Detect which cell encompasses the target text, then output its (X, Y) center coordinate. 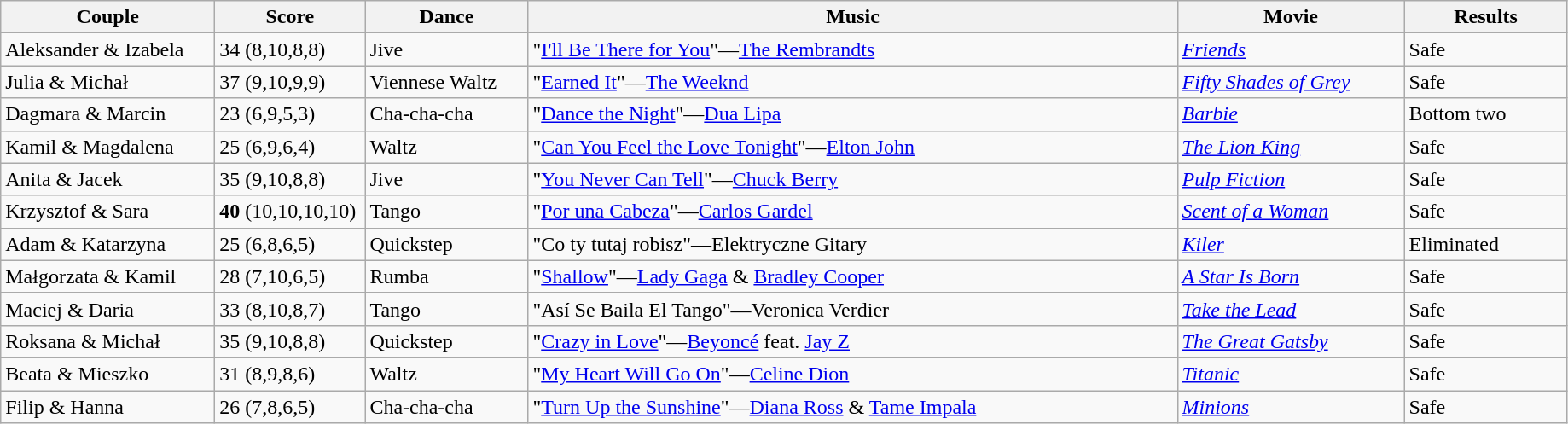
"Co ty tutaj robisz"—Elektryczne Gitary (853, 244)
Rumba (447, 276)
25 (6,8,6,5) (290, 244)
37 (9,10,9,9) (290, 82)
Fifty Shades of Grey (1291, 82)
Kamil & Magdalena (107, 147)
Results (1486, 17)
Eliminated (1486, 244)
26 (7,8,6,5) (290, 407)
23 (6,9,5,3) (290, 114)
Filip & Hanna (107, 407)
Krzysztof & Sara (107, 212)
"I'll Be There for You"—The Rembrandts (853, 49)
Julia & Michał (107, 82)
"Turn Up the Sunshine"—Diana Ross & Tame Impala (853, 407)
31 (8,9,8,6) (290, 374)
Minions (1291, 407)
Adam & Katarzyna (107, 244)
Pulp Fiction (1291, 179)
Roksana & Michał (107, 341)
40 (10,10,10,10) (290, 212)
The Lion King (1291, 147)
"My Heart Will Go On"—Celine Dion (853, 374)
"Can You Feel the Love Tonight"—Elton John (853, 147)
"Earned It"—The Weeknd (853, 82)
"You Never Can Tell"—Chuck Berry (853, 179)
28 (7,10,6,5) (290, 276)
"Por una Cabeza"—Carlos Gardel (853, 212)
Music (853, 17)
Take the Lead (1291, 309)
"Dance the Night"—Dua Lipa (853, 114)
Aleksander & Izabela (107, 49)
"Shallow"—Lady Gaga & Bradley Cooper (853, 276)
Friends (1291, 49)
A Star Is Born (1291, 276)
Małgorzata & Kamil (107, 276)
25 (6,9,6,4) (290, 147)
Couple (107, 17)
Dagmara & Marcin (107, 114)
Anita & Jacek (107, 179)
Score (290, 17)
Kiler (1291, 244)
The Great Gatsby (1291, 341)
33 (8,10,8,7) (290, 309)
Bottom two (1486, 114)
"Así Se Baila El Tango"—Veronica Verdier (853, 309)
Dance (447, 17)
Barbie (1291, 114)
"Crazy in Love"—Beyoncé feat. Jay Z (853, 341)
Movie (1291, 17)
Viennese Waltz (447, 82)
Beata & Mieszko (107, 374)
34 (8,10,8,8) (290, 49)
Maciej & Daria (107, 309)
Scent of a Woman (1291, 212)
Titanic (1291, 374)
